Capture the cell that displays the provided text and extract its (X, Y) central coordinate. 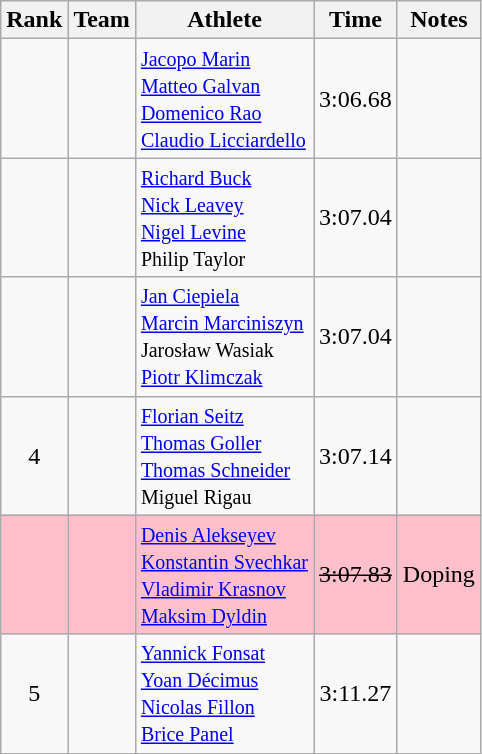
Jacopo MarinMatteo GalvanDomenico RaoClaudio Licciardello (224, 98)
5 (34, 694)
Athlete (224, 20)
3:07.14 (356, 456)
4 (34, 456)
3:06.68 (356, 98)
3:11.27 (356, 694)
Time (356, 20)
Notes (438, 20)
Rank (34, 20)
Team (102, 20)
Doping (438, 574)
Richard BuckNick LeaveyNigel LevinePhilip Taylor (224, 218)
Denis AlekseyevKonstantin SvechkarVladimir KrasnovMaksim Dyldin (224, 574)
Jan CiepielaMarcin MarciniszynJarosław WasiakPiotr Klimczak (224, 336)
3:07.83 (356, 574)
Florian SeitzThomas GollerThomas SchneiderMiguel Rigau (224, 456)
Yannick FonsatYoan DécimusNicolas FillonBrice Panel (224, 694)
